Detect which cell encompasses the target text, then output its [x, y] center coordinate. 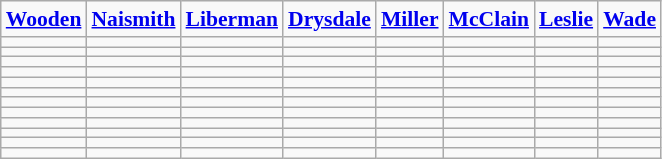
Miller [410, 19]
Liberman [232, 19]
Naismith [133, 19]
Wooden [44, 19]
McClain [489, 19]
Wade [630, 19]
Leslie [566, 19]
Drysdale [330, 19]
